Provide the (X, Y) coordinate of the cell's center where the given text is located.  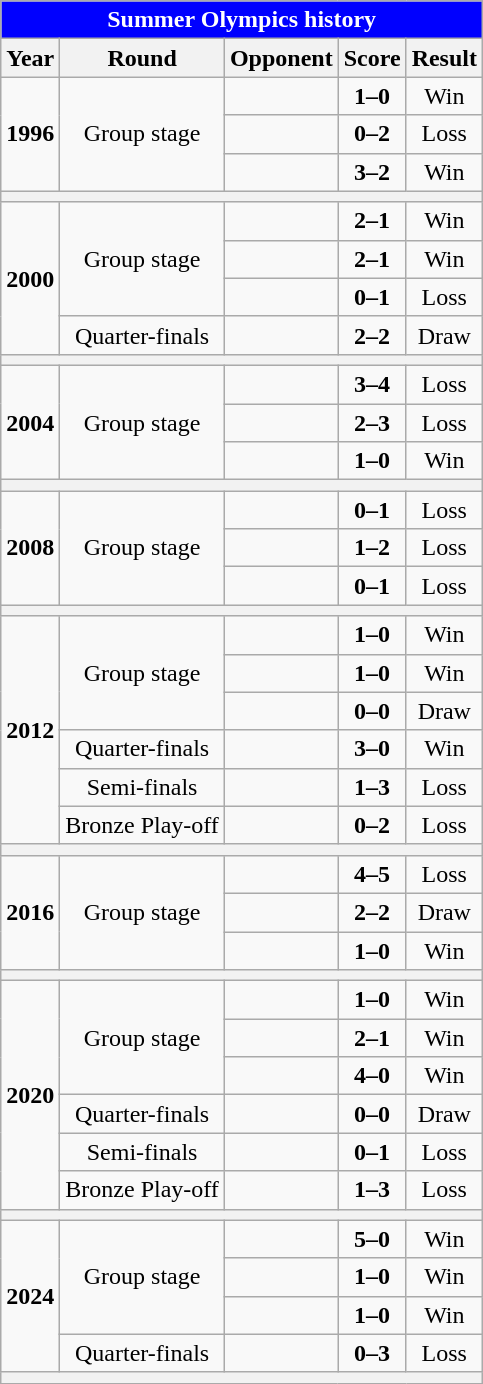
1–2 (372, 548)
2020 (30, 1095)
3–2 (372, 172)
0–3 (372, 1353)
2008 (30, 548)
4–5 (372, 874)
3–4 (372, 384)
2024 (30, 1296)
2–3 (372, 423)
Opponent (281, 58)
Year (30, 58)
Result (444, 58)
1996 (30, 134)
2000 (30, 278)
2004 (30, 422)
Score (372, 58)
3–0 (372, 749)
Summer Olympics history (242, 20)
Round (142, 58)
5–0 (372, 1239)
2012 (30, 730)
4–0 (372, 1076)
2016 (30, 912)
